Output the [X, Y] coordinate of the center of the cell containing the given text.  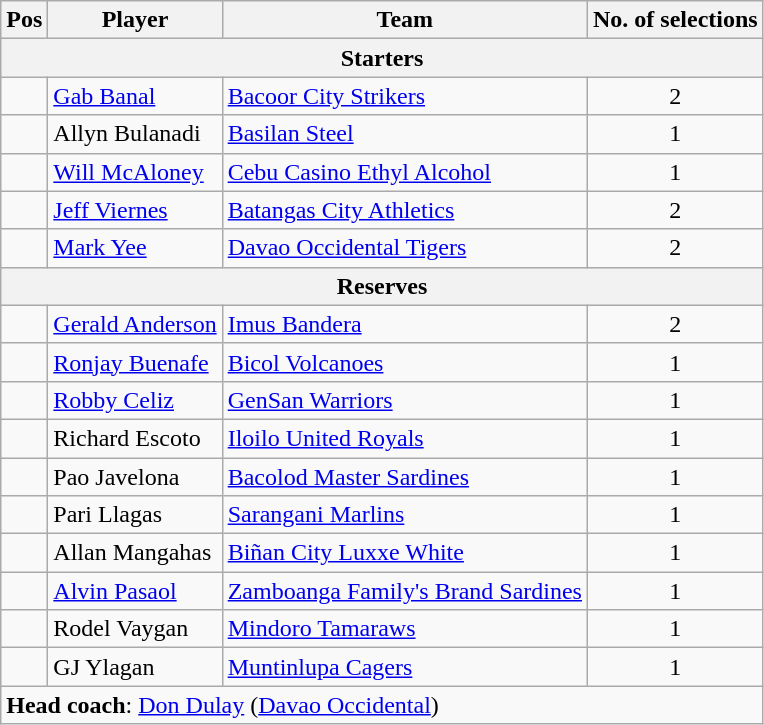
Pos [24, 20]
Jeff Viernes [135, 210]
Robby Celiz [135, 400]
Allan Mangahas [135, 553]
Iloilo United Royals [404, 438]
Mindoro Tamaraws [404, 629]
Imus Bandera [404, 324]
Rodel Vaygan [135, 629]
Zamboanga Family's Brand Sardines [404, 591]
GJ Ylagan [135, 667]
Team [404, 20]
Biñan City Luxxe White [404, 553]
Gab Banal [135, 96]
Bacolod Master Sardines [404, 477]
Richard Escoto [135, 438]
Pari Llagas [135, 515]
Sarangani Marlins [404, 515]
Mark Yee [135, 248]
Bicol Volcanoes [404, 362]
Pao Javelona [135, 477]
GenSan Warriors [404, 400]
No. of selections [675, 20]
Ronjay Buenafe [135, 362]
Gerald Anderson [135, 324]
Basilan Steel [404, 134]
Head coach: Don Dulay (Davao Occidental) [382, 705]
Muntinlupa Cagers [404, 667]
Reserves [382, 286]
Bacoor City Strikers [404, 96]
Alvin Pasaol [135, 591]
Will McAloney [135, 172]
Cebu Casino Ethyl Alcohol [404, 172]
Player [135, 20]
Allyn Bulanadi [135, 134]
Starters [382, 58]
Davao Occidental Tigers [404, 248]
Batangas City Athletics [404, 210]
